Provide the [X, Y] coordinate of the cell's center where the given text is located.  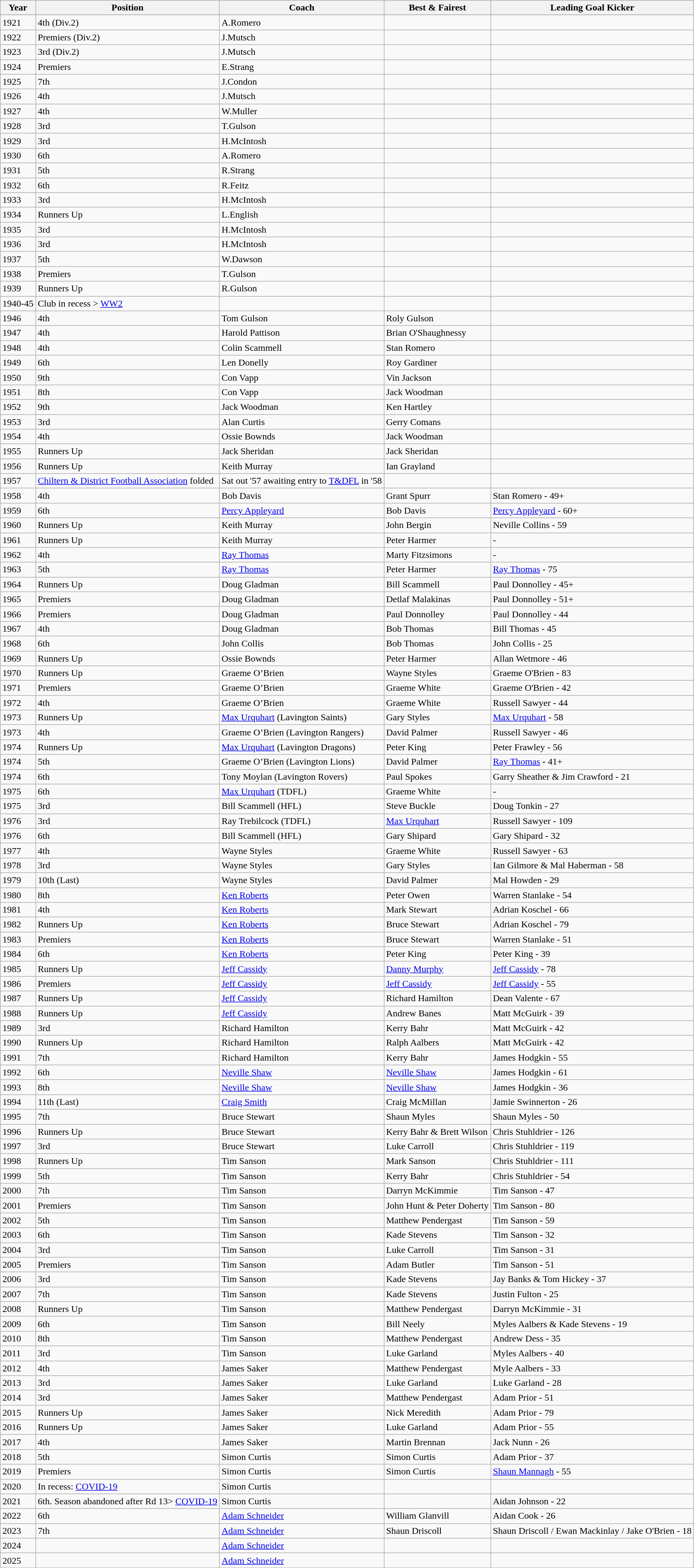
Harold Pattison [302, 333]
1934 [18, 215]
1936 [18, 244]
2005 [18, 1265]
Jay Banks & Tom Hickey - 37 [593, 1279]
Adam Butler [437, 1265]
1959 [18, 510]
Nick Meredith [437, 1413]
1970 [18, 673]
Paul Donnolley - 51+ [593, 599]
1938 [18, 274]
Gary Shipard [437, 836]
1958 [18, 496]
1992 [18, 1072]
Chris Stuhldrier - 111 [593, 1161]
Jeff Cassidy - 78 [593, 969]
2022 [18, 1516]
1939 [18, 289]
Tim Sanson - 31 [593, 1250]
1935 [18, 230]
Aidan Cook - 26 [593, 1516]
Tony Moylan (Lavington Rovers) [302, 777]
2009 [18, 1324]
Adam Prior - 51 [593, 1398]
Leading Goal Kicker [593, 8]
Aidan Johnson - 22 [593, 1501]
Adam Prior - 79 [593, 1413]
1990 [18, 1043]
Jack Nunn - 26 [593, 1442]
Ian Gilmore & Mal Haberman - 58 [593, 865]
Position [127, 8]
Chris Stuhldrier - 126 [593, 1132]
Mal Howden - 29 [593, 880]
Brian O'Shaughnessy [437, 333]
Dean Valente - 67 [593, 998]
2001 [18, 1206]
Myles Aalbers - 40 [593, 1353]
1951 [18, 392]
Stan Romero - 49+ [593, 496]
Grant Spurr [437, 496]
2002 [18, 1220]
1950 [18, 377]
1956 [18, 466]
1999 [18, 1176]
2020 [18, 1486]
2010 [18, 1338]
Bill Scammell [437, 584]
2013 [18, 1383]
2021 [18, 1501]
Year [18, 8]
Darryn McKimmie [437, 1191]
Paul Spokes [437, 777]
1965 [18, 599]
1997 [18, 1146]
J.Condon [302, 82]
Bill Thomas - 45 [593, 629]
Garry Sheather & Jim Crawford - 21 [593, 777]
1969 [18, 659]
1994 [18, 1102]
E.Strang [302, 67]
Premiers (Div.2) [127, 37]
Detlaf Malakinas [437, 599]
1968 [18, 643]
Matt McGuirk - 39 [593, 1013]
John Hunt & Peter Doherty [437, 1206]
Ray Thomas - 41+ [593, 762]
Mark Sanson [437, 1161]
In recess: COVID-19 [127, 1486]
1985 [18, 969]
1957 [18, 481]
Russell Sawyer - 109 [593, 821]
Tim Sanson - 59 [593, 1220]
2012 [18, 1368]
Tim Sanson - 51 [593, 1265]
Graeme O’Brien (Lavington Lions) [302, 762]
Shaun Driscoll / Ewan Mackinlay / Jake O'Brien - 18 [593, 1531]
Shaun Driscoll [437, 1531]
1967 [18, 629]
Luke Garland - 28 [593, 1383]
Max Urquhart (Lavington Dragons) [302, 747]
R.Gulson [302, 289]
1962 [18, 555]
2025 [18, 1560]
Graeme O'Brien - 42 [593, 688]
1984 [18, 954]
1983 [18, 939]
1932 [18, 185]
2024 [18, 1545]
2006 [18, 1279]
Paul Donnolley - 45+ [593, 584]
James Hodgkin - 55 [593, 1058]
1923 [18, 52]
Percy Appleyard [302, 510]
1964 [18, 584]
1933 [18, 200]
1953 [18, 422]
1988 [18, 1013]
2011 [18, 1353]
Paul Donnolley - 44 [593, 614]
Coach [302, 8]
Russell Sawyer - 63 [593, 850]
1949 [18, 362]
Adam Prior - 55 [593, 1427]
1995 [18, 1117]
Tim Sanson - 47 [593, 1191]
Chris Stuhldrier - 54 [593, 1176]
W.Muller [302, 111]
Danny Murphy [437, 969]
1971 [18, 688]
Shaun Myles - 50 [593, 1117]
1931 [18, 170]
1980 [18, 895]
Adam Prior - 37 [593, 1457]
3rd (Div.2) [127, 52]
Tom Gulson [302, 318]
Tim Sanson - 32 [593, 1235]
L.English [302, 215]
1972 [18, 703]
Ian Grayland [437, 466]
Jeff Cassidy - 55 [593, 984]
Gerry Comans [437, 422]
1981 [18, 910]
Doug Tonkin - 27 [593, 806]
1948 [18, 348]
1978 [18, 865]
Best & Fairest [437, 8]
Graeme O’Brien (Lavington Rangers) [302, 732]
Ken Hartley [437, 407]
1991 [18, 1058]
Chris Stuhldrier - 119 [593, 1146]
1940-45 [18, 303]
1961 [18, 540]
Andrew Banes [437, 1013]
1922 [18, 37]
10th (Last) [127, 880]
William Glanvill [437, 1516]
Russell Sawyer - 46 [593, 732]
1926 [18, 96]
1966 [18, 614]
John Bergin [437, 525]
Craig McMillan [437, 1102]
2014 [18, 1398]
1979 [18, 880]
Andrew Dess - 35 [593, 1338]
Ralph Aalbers [437, 1043]
Max Urquhart - 58 [593, 718]
1946 [18, 318]
2016 [18, 1427]
1954 [18, 437]
1987 [18, 998]
6th. Season abandoned after Rd 13> COVID-19 [127, 1501]
1921 [18, 23]
Warren Stanlake - 51 [593, 939]
Max Urquhart (Lavington Saints) [302, 718]
Adrian Koschel - 66 [593, 910]
1998 [18, 1161]
Vin Jackson [437, 377]
W.Dawson [302, 259]
Myles Aalbers & Kade Stevens - 19 [593, 1324]
Percy Appleyard - 60+ [593, 510]
11th (Last) [127, 1102]
Paul Donnolley [437, 614]
Jamie Swinnerton - 26 [593, 1102]
1993 [18, 1087]
Darryn McKimmie - 31 [593, 1309]
2019 [18, 1472]
2015 [18, 1413]
John Collis - 25 [593, 643]
Len Donelly [302, 362]
Max Urquhart [437, 821]
2008 [18, 1309]
Martin Brennan [437, 1442]
Sat out '57 awaiting entry to T&DFL in '58 [302, 481]
Steve Buckle [437, 806]
Shaun Myles [437, 1117]
John Collis [302, 643]
1930 [18, 155]
1996 [18, 1132]
Gary Shipard - 32 [593, 836]
1952 [18, 407]
James Hodgkin - 61 [593, 1072]
1929 [18, 141]
Marty Fitzsimons [437, 555]
1924 [18, 67]
Allan Wetmore - 46 [593, 659]
Adrian Koschel - 79 [593, 925]
1963 [18, 570]
2004 [18, 1250]
Peter Owen [437, 895]
Colin Scammell [302, 348]
1928 [18, 126]
Peter King - 39 [593, 954]
R.Feitz [302, 185]
1989 [18, 1028]
Stan Romero [437, 348]
Roy Gardiner [437, 362]
James Hodgkin - 36 [593, 1087]
R.Strang [302, 170]
1925 [18, 82]
Mark Stewart [437, 910]
Myle Aalbers - 33 [593, 1368]
2007 [18, 1294]
Justin Fulton - 25 [593, 1294]
Graeme O'Brien - 83 [593, 673]
1937 [18, 259]
Peter Frawley - 56 [593, 747]
2023 [18, 1531]
1960 [18, 525]
1977 [18, 850]
Roly Gulson [437, 318]
1955 [18, 451]
Kerry Bahr & Brett Wilson [437, 1132]
Bill Neely [437, 1324]
2018 [18, 1457]
Max Urquhart (TDFL) [302, 791]
1986 [18, 984]
Neville Collins - 59 [593, 525]
2000 [18, 1191]
Shaun Mannagh - 55 [593, 1472]
Chiltern & District Football Association folded [127, 481]
1947 [18, 333]
4th (Div.2) [127, 23]
1927 [18, 111]
Alan Curtis [302, 422]
Craig Smith [302, 1102]
Ray Trebilcock (TDFL) [302, 821]
Warren Stanlake - 54 [593, 895]
2017 [18, 1442]
Russell Sawyer - 44 [593, 703]
Ray Thomas - 75 [593, 570]
2003 [18, 1235]
1982 [18, 925]
Tim Sanson - 80 [593, 1206]
Club in recess > WW2 [127, 303]
